Output the [X, Y] coordinate of the center of the cell containing the given text.  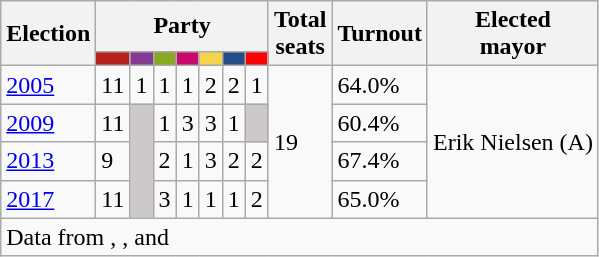
Turnout [380, 34]
67.4% [380, 161]
64.0% [380, 85]
Electedmayor [512, 34]
Election [48, 34]
2017 [48, 199]
60.4% [380, 123]
9 [113, 161]
Totalseats [300, 34]
2005 [48, 85]
19 [300, 142]
2009 [48, 123]
Erik Nielsen (A) [512, 142]
Party [182, 26]
65.0% [380, 199]
Data from , , and [300, 237]
2013 [48, 161]
